Capture the cell that displays the provided text and extract its (x, y) central coordinate. 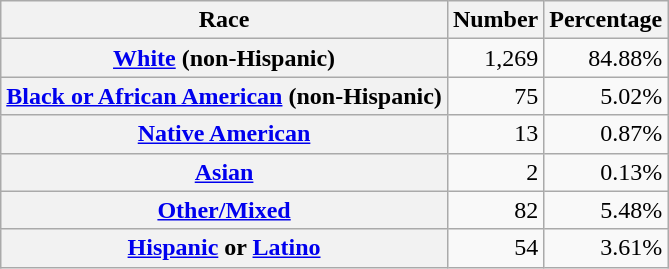
5.48% (606, 210)
0.13% (606, 172)
Black or African American (non-Hispanic) (224, 96)
Other/Mixed (224, 210)
Native American (224, 134)
White (non-Hispanic) (224, 58)
0.87% (606, 134)
3.61% (606, 248)
Number (495, 20)
13 (495, 134)
Race (224, 20)
54 (495, 248)
5.02% (606, 96)
1,269 (495, 58)
Asian (224, 172)
Percentage (606, 20)
82 (495, 210)
84.88% (606, 58)
Hispanic or Latino (224, 248)
75 (495, 96)
2 (495, 172)
